Scan for the cell matching the given text and deliver its [x, y] coordinate at center. 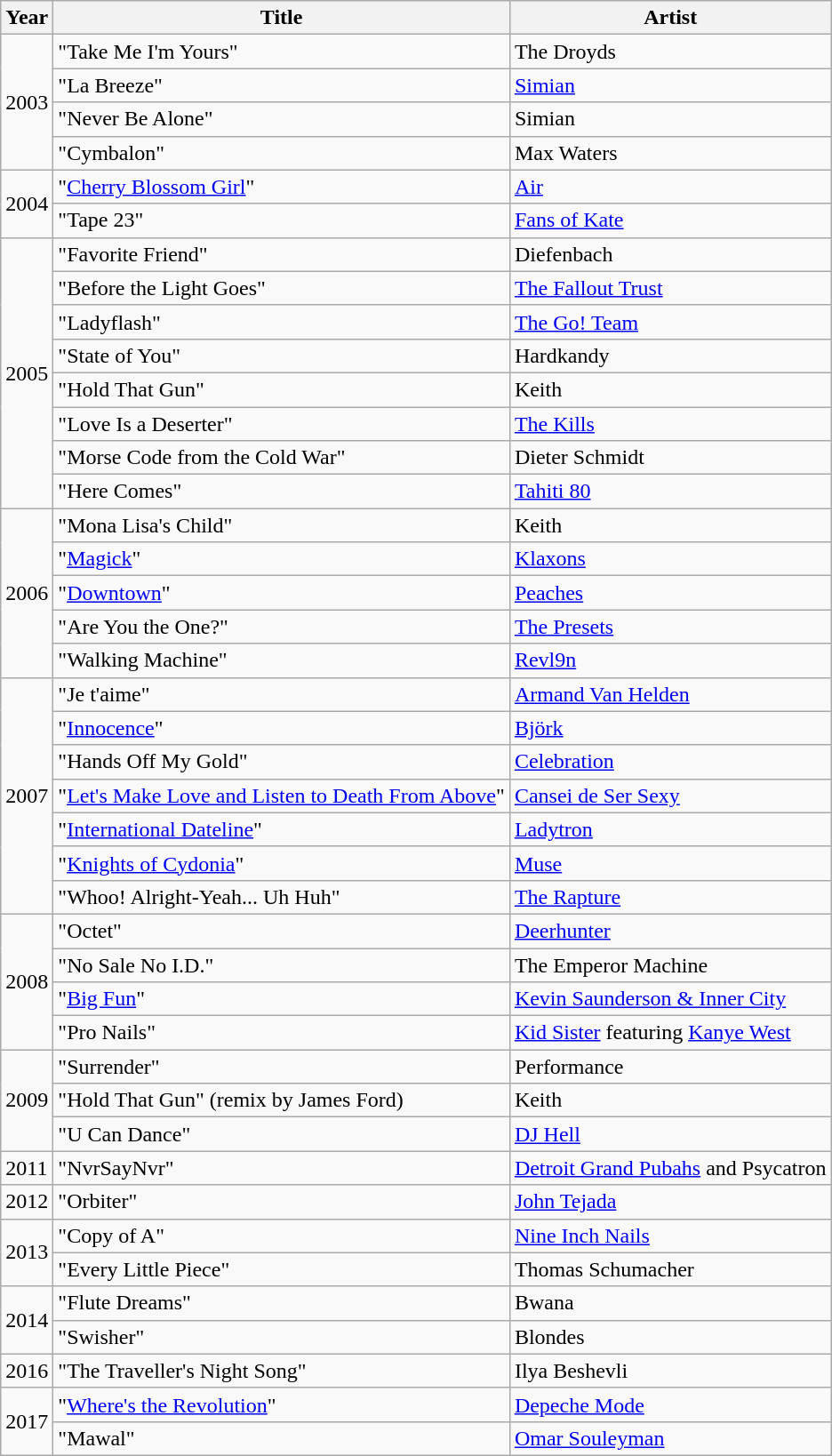
Depeche Mode [670, 1404]
Cansei de Ser Sexy [670, 796]
Kevin Saunderson & Inner City [670, 999]
Dieter Schmidt [670, 458]
"Hands Off My Gold" [282, 762]
Muse [670, 863]
"Octet" [282, 931]
"International Dateline" [282, 829]
2012 [27, 1202]
Fans of Kate [670, 220]
Nine Inch Nails [670, 1236]
"Where's the Revolution" [282, 1404]
"Magick" [282, 559]
2017 [27, 1421]
"Before the Light Goes" [282, 288]
Ladytron [670, 829]
"Let's Make Love and Listen to Death From Above" [282, 796]
The Kills [670, 424]
"Take Me I'm Yours" [282, 52]
"Downtown" [282, 593]
2005 [27, 372]
"Copy of A" [282, 1236]
"Love Is a Deserter" [282, 424]
Diefenbach [670, 254]
"Knights of Cydonia" [282, 863]
"Every Little Piece" [282, 1269]
2011 [27, 1168]
"Orbiter" [282, 1202]
Hardkandy [670, 356]
2014 [27, 1320]
Thomas Schumacher [670, 1269]
"Here Comes" [282, 492]
2007 [27, 796]
"Tape 23" [282, 220]
"Hold That Gun" (remix by James Ford) [282, 1100]
"Swisher" [282, 1337]
"Cherry Blossom Girl" [282, 187]
"Never Be Alone" [282, 119]
2009 [27, 1100]
Performance [670, 1067]
Armand Van Helden [670, 694]
"Innocence" [282, 728]
2004 [27, 204]
"Whoo! Alright-Yeah... Uh Huh" [282, 897]
Artist [670, 18]
The Fallout Trust [670, 288]
Revl9n [670, 660]
"Hold That Gun" [282, 389]
"Pro Nails" [282, 1033]
"U Can Dance" [282, 1134]
"The Traveller's Night Song" [282, 1371]
Peaches [670, 593]
"Walking Machine" [282, 660]
2016 [27, 1371]
Ilya Beshevli [670, 1371]
"Ladyflash" [282, 322]
"Je t'aime" [282, 694]
Air [670, 187]
Celebration [670, 762]
Year [27, 18]
"La Breeze" [282, 85]
"Big Fun" [282, 999]
Blondes [670, 1337]
2006 [27, 593]
The Droyds [670, 52]
"NvrSayNvr" [282, 1168]
Title [282, 18]
"Mona Lisa's Child" [282, 525]
Max Waters [670, 153]
The Rapture [670, 897]
Deerhunter [670, 931]
"Cymbalon" [282, 153]
"Are You the One?" [282, 627]
Bwana [670, 1303]
"Favorite Friend" [282, 254]
The Emperor Machine [670, 964]
Tahiti 80 [670, 492]
"No Sale No I.D." [282, 964]
"Mawal" [282, 1438]
"Flute Dreams" [282, 1303]
The Presets [670, 627]
2013 [27, 1252]
2003 [27, 102]
Kid Sister featuring Kanye West [670, 1033]
"Surrender" [282, 1067]
John Tejada [670, 1202]
"Morse Code from the Cold War" [282, 458]
Omar Souleyman [670, 1438]
DJ Hell [670, 1134]
"State of You" [282, 356]
2008 [27, 981]
Detroit Grand Pubahs and Psycatron [670, 1168]
Björk [670, 728]
Klaxons [670, 559]
The Go! Team [670, 322]
